Capture the cell that displays the provided text and extract its (x, y) central coordinate. 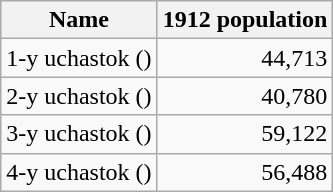
44,713 (245, 58)
2-y uchastok () (79, 96)
4-y uchastok () (79, 172)
1912 population (245, 20)
59,122 (245, 134)
3-y uchastok () (79, 134)
1-y uchastok () (79, 58)
56,488 (245, 172)
Name (79, 20)
40,780 (245, 96)
